Capture the cell that displays the provided text and extract its [x, y] central coordinate. 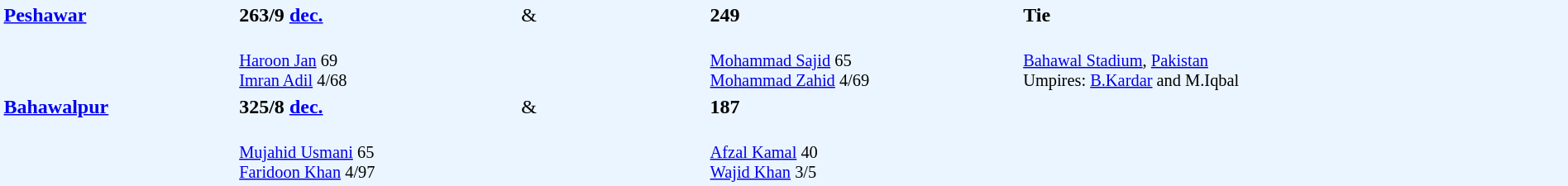
249 [864, 15]
Tie [1293, 15]
263/9 dec. [378, 15]
Mujahid Usmani 65 Faridoon Khan 4/97 [378, 152]
Peshawar [119, 47]
Mohammad Sajid 65 Mohammad Zahid 4/69 [864, 61]
Bahawal Stadium, Pakistan Umpires: B.Kardar and M.Iqbal [1293, 107]
Bahawalpur [119, 139]
187 [864, 107]
Afzal Kamal 40 Wajid Khan 3/5 [864, 152]
325/8 dec. [378, 107]
Haroon Jan 69 Imran Adil 4/68 [378, 61]
